Return the (X, Y) coordinate for the center point of the cell that contains the specified text.  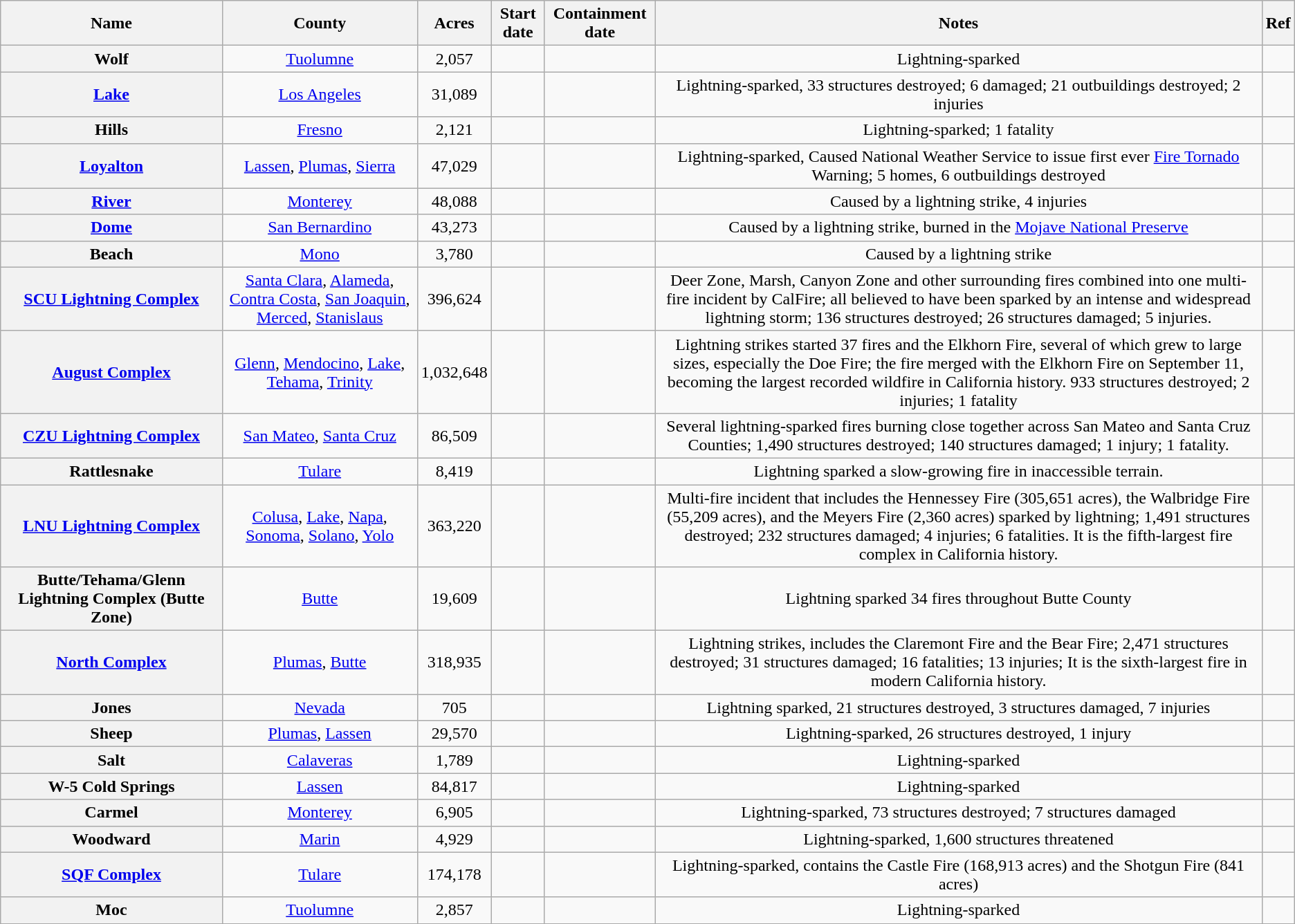
8,419 (454, 471)
Marin (320, 839)
Colusa, Lake, Napa, Sonoma, Solano, Yolo (320, 526)
19,609 (454, 599)
3,780 (454, 254)
Lightning-sparked; 1 fatality (959, 130)
Moc (112, 910)
Notes (959, 24)
Los Angeles (320, 94)
SCU Lightning Complex (112, 299)
San Mateo, Santa Cruz (320, 436)
North Complex (112, 663)
396,624 (454, 299)
Salt (112, 760)
47,029 (454, 166)
29,570 (454, 734)
4,929 (454, 839)
Carmel (112, 813)
San Bernardino (320, 228)
Dome (112, 228)
Acres (454, 24)
Lassen, Plumas, Sierra (320, 166)
Lightning-sparked, Caused National Weather Service to issue first ever Fire Tornado Warning; 5 homes, 6 outbuildings destroyed (959, 166)
Fresno (320, 130)
Wolf (112, 59)
Rattlesnake (112, 471)
Loyalton (112, 166)
84,817 (454, 786)
363,220 (454, 526)
Butte (320, 599)
Lightning-sparked, 73 structures destroyed; 7 structures damaged (959, 813)
Lightning sparked 34 fires throughout Butte County (959, 599)
2,857 (454, 910)
Caused by a lightning strike, 4 injuries (959, 201)
Lassen (320, 786)
Nevada (320, 708)
Calaveras (320, 760)
Lightning-sparked, 1,600 structures threatened (959, 839)
W-5 Cold Springs (112, 786)
Woodward (112, 839)
County (320, 24)
31,089 (454, 94)
705 (454, 708)
1,789 (454, 760)
Sheep (112, 734)
Start date (517, 24)
43,273 (454, 228)
174,178 (454, 874)
Lightning-sparked, 33 structures destroyed; 6 damaged; 21 outbuildings destroyed; 2 injuries (959, 94)
Butte/Tehama/Glenn Lightning Complex (Butte Zone) (112, 599)
River (112, 201)
86,509 (454, 436)
1,032,648 (454, 372)
Mono (320, 254)
Caused by a lightning strike (959, 254)
Ref (1278, 24)
Hills (112, 130)
2,057 (454, 59)
Lightning sparked, 21 structures destroyed, 3 structures damaged, 7 injuries (959, 708)
6,905 (454, 813)
Lightning-sparked, contains the Castle Fire (168,913 acres) and the Shotgun Fire (841 acres) (959, 874)
Caused by a lightning strike, burned in the Mojave National Preserve (959, 228)
Lake (112, 94)
2,121 (454, 130)
August Complex (112, 372)
48,088 (454, 201)
Jones (112, 708)
Name (112, 24)
SQF Complex (112, 874)
Plumas, Lassen (320, 734)
Lightning-sparked, 26 structures destroyed, 1 injury (959, 734)
Santa Clara, Alameda, Contra Costa, San Joaquin, Merced, Stanislaus (320, 299)
Glenn, Mendocino, Lake, Tehama, Trinity (320, 372)
Lightning sparked a slow-growing fire in inaccessible terrain. (959, 471)
Containment date (600, 24)
318,935 (454, 663)
CZU Lightning Complex (112, 436)
LNU Lightning Complex (112, 526)
Plumas, Butte (320, 663)
Beach (112, 254)
